Locate the cell with the specified text and output its [x, y] center coordinate. 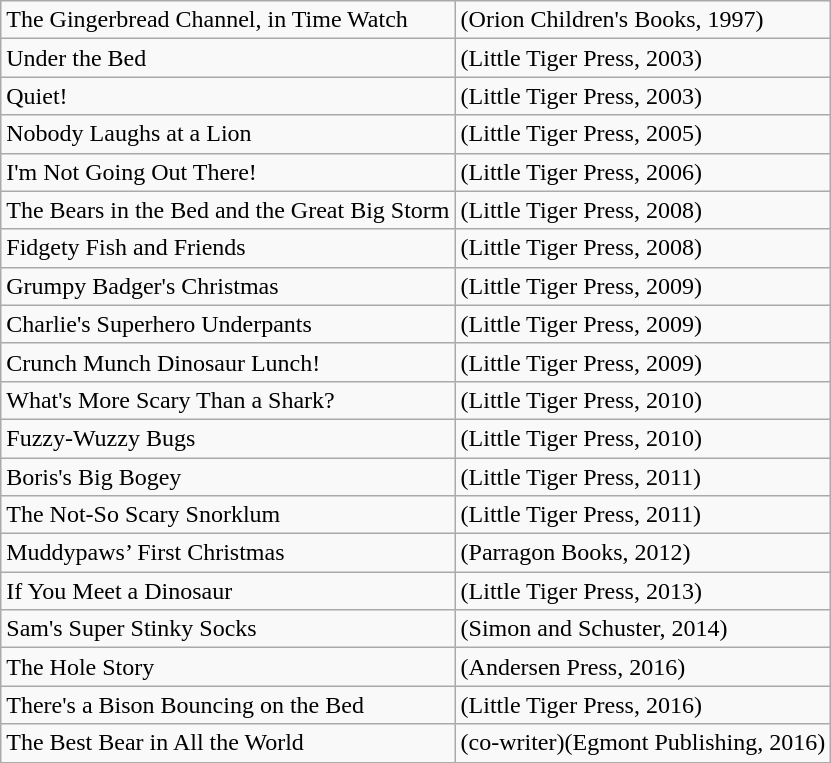
Quiet! [228, 96]
The Gingerbread Channel, in Time Watch [228, 20]
Fidgety Fish and Friends [228, 248]
The Not-So Scary Snorklum [228, 515]
(Little Tiger Press, 2013) [643, 591]
Under the Bed [228, 58]
(Parragon Books, 2012) [643, 553]
Sam's Super Stinky Socks [228, 629]
(Andersen Press, 2016) [643, 667]
Crunch Munch Dinosaur Lunch! [228, 362]
Muddypaws’ First Christmas [228, 553]
The Hole Story [228, 667]
Nobody Laughs at a Lion [228, 134]
The Bears in the Bed and the Great Big Storm [228, 210]
Grumpy Badger's Christmas [228, 286]
Boris's Big Bogey [228, 477]
(Little Tiger Press, 2005) [643, 134]
(Little Tiger Press, 2006) [643, 172]
I'm Not Going Out There! [228, 172]
The Best Bear in All the World [228, 743]
(Little Tiger Press, 2016) [643, 705]
Fuzzy-Wuzzy Bugs [228, 438]
If You Meet a Dinosaur [228, 591]
There's a Bison Bouncing on the Bed [228, 705]
What's More Scary Than a Shark? [228, 400]
(co-writer)(Egmont Publishing, 2016) [643, 743]
(Simon and Schuster, 2014) [643, 629]
(Orion Children's Books, 1997) [643, 20]
Charlie's Superhero Underpants [228, 324]
